Pinpoint the cell where the given text exists, returning its (X, Y) midpoint coordinate. 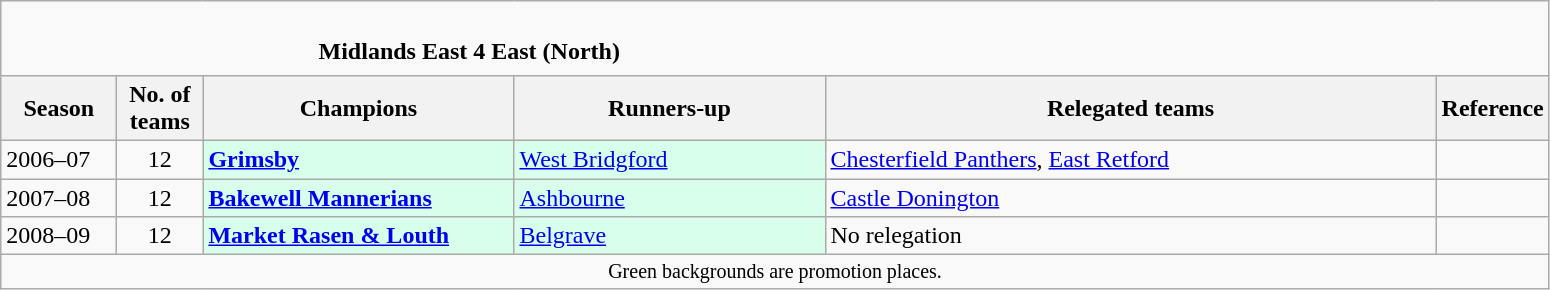
West Bridgford (670, 159)
2006–07 (59, 159)
Castle Donington (1130, 197)
Relegated teams (1130, 108)
2008–09 (59, 236)
Belgrave (670, 236)
Runners-up (670, 108)
Champions (358, 108)
Bakewell Mannerians (358, 197)
Market Rasen & Louth (358, 236)
Grimsby (358, 159)
No. of teams (160, 108)
No relegation (1130, 236)
Chesterfield Panthers, East Retford (1130, 159)
Season (59, 108)
2007–08 (59, 197)
Green backgrounds are promotion places. (776, 272)
Ashbourne (670, 197)
Reference (1492, 108)
